From the cell containing the given text, extract its center point as (X, Y) coordinate. 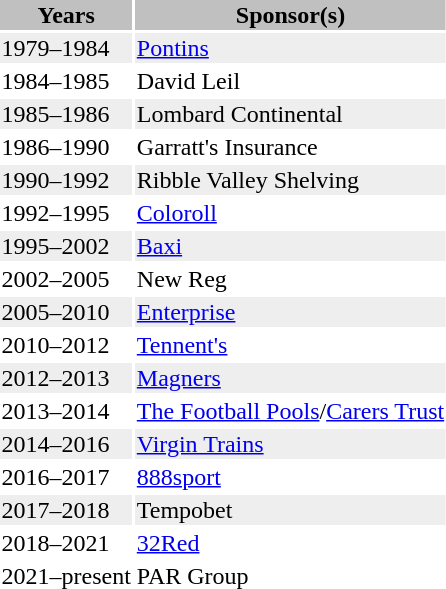
Coloroll (290, 213)
Tempobet (290, 510)
1995–2002 (66, 246)
2010–2012 (66, 345)
2005–2010 (66, 312)
2017–2018 (66, 510)
888sport (290, 477)
Lombard Continental (290, 114)
2013–2014 (66, 411)
Years (66, 15)
2018–2021 (66, 543)
Magners (290, 378)
Virgin Trains (290, 444)
Enterprise (290, 312)
Ribble Valley Shelving (290, 180)
1990–1992 (66, 180)
The Football Pools/Carers Trust (290, 411)
2016–2017 (66, 477)
2012–2013 (66, 378)
Garratt's Insurance (290, 147)
32Red (290, 543)
1986–1990 (66, 147)
1979–1984 (66, 48)
Tennent's (290, 345)
David Leil (290, 81)
1992–1995 (66, 213)
Sponsor(s) (290, 15)
New Reg (290, 279)
2014–2016 (66, 444)
Pontins (290, 48)
1985–1986 (66, 114)
1984–1985 (66, 81)
Baxi (290, 246)
2002–2005 (66, 279)
